Capture the cell that displays the provided text and extract its (X, Y) central coordinate. 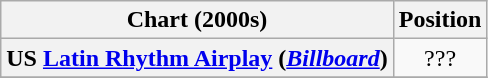
Position (440, 20)
US Latin Rhythm Airplay (Billboard) (197, 58)
Chart (2000s) (197, 20)
??? (440, 58)
